Find where the given text appears and provide that cell's center as [x, y] coordinate. 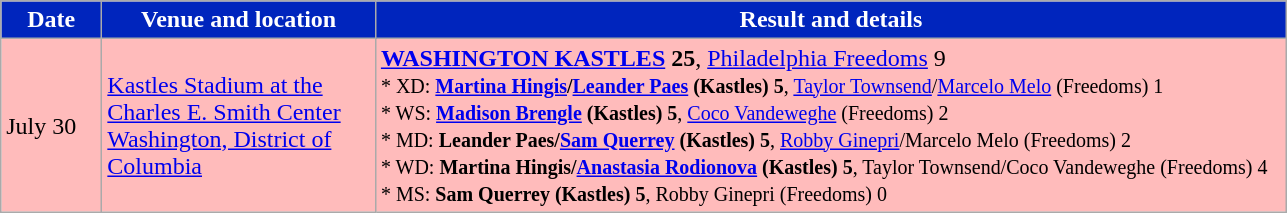
Venue and location [239, 20]
July 30 [52, 126]
Kastles Stadium at the Charles E. Smith CenterWashington, District of Columbia [239, 126]
Date [52, 20]
Result and details [830, 20]
